Return [X, Y] of the center of cell containing provided text 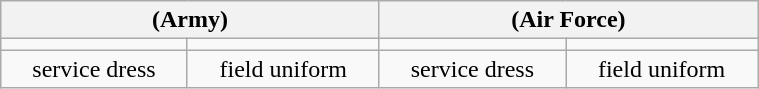
(Army) [190, 20]
(Air Force) [568, 20]
